For the text-containing cell, return its midpoint in (x, y) coordinate format. 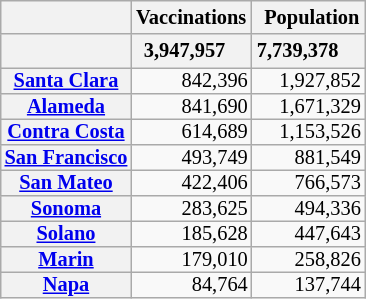
258,826 (308, 260)
1,671,329 (308, 107)
137,744 (308, 285)
Vaccinations (191, 18)
Solano (66, 234)
179,010 (191, 260)
Santa Clara (66, 81)
Napa (66, 285)
84,764 (191, 285)
Contra Costa (66, 132)
841,690 (191, 107)
7,739,378 (308, 51)
3,947,957 (191, 51)
San Mateo (66, 183)
447,643 (308, 234)
1,153,526 (308, 132)
842,396 (191, 81)
San Francisco (66, 158)
494,336 (308, 209)
185,628 (191, 234)
493,749 (191, 158)
614,689 (191, 132)
Population (308, 18)
881,549 (308, 158)
Alameda (66, 107)
422,406 (191, 183)
Marin (66, 260)
766,573 (308, 183)
1,927,852 (308, 81)
Sonoma (66, 209)
283,625 (191, 209)
